Determine the [x, y] coordinate at the center of the cell enclosing the given text.  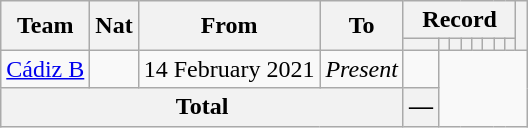
Present [362, 69]
Record [459, 20]
— [420, 107]
Total [202, 107]
To [362, 26]
Team [46, 26]
Nat [114, 26]
Cádiz B [46, 69]
From [229, 26]
14 February 2021 [229, 69]
